Scan for the cell matching the given text and deliver its (x, y) coordinate at center. 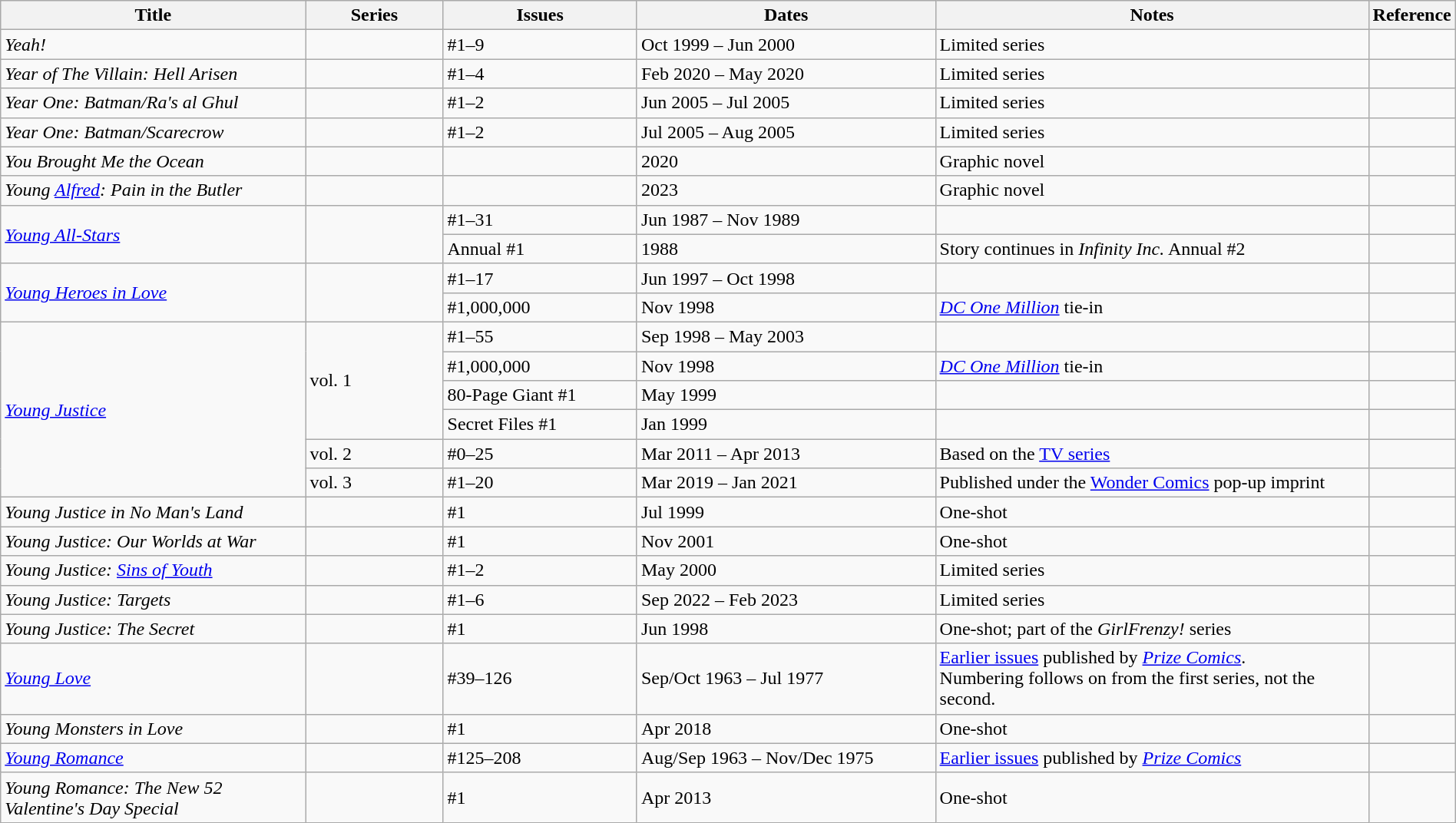
Sep 1998 – May 2003 (786, 336)
Series (375, 15)
Jun 2005 – Jul 2005 (786, 103)
vol. 3 (375, 483)
Nov 2001 (786, 541)
Young Monsters in Love (154, 729)
Jan 1999 (786, 425)
Jun 1987 – Nov 1989 (786, 220)
#0–25 (540, 454)
Young Justice (154, 409)
#1–31 (540, 220)
Sep 2022 – Feb 2023 (786, 600)
vol. 2 (375, 454)
Young Love (154, 679)
Year One: Batman/Scarecrow (154, 132)
Feb 2020 – May 2020 (786, 74)
2020 (786, 161)
Notes (1152, 15)
Dates (786, 15)
Oct 1999 – Jun 2000 (786, 45)
Young Justice: Sins of Youth (154, 570)
You Brought Me the Ocean (154, 161)
Story continues in Infinity Inc. Annual #2 (1152, 249)
Title (154, 15)
Jun 1998 (786, 629)
Jun 1997 – Oct 1998 (786, 278)
Published under the Wonder Comics pop-up imprint (1152, 483)
Jul 1999 (786, 512)
#39–126 (540, 679)
Earlier issues published by Prize Comics (1152, 758)
#125–208 (540, 758)
Aug/Sep 1963 – Nov/Dec 1975 (786, 758)
Young Romance (154, 758)
#1–55 (540, 336)
Yeah! (154, 45)
#1–6 (540, 600)
Reference (1411, 15)
Young Romance: The New 52 Valentine's Day Special (154, 797)
Young Justice in No Man's Land (154, 512)
Young Heroes in Love (154, 293)
#1–17 (540, 278)
#1–20 (540, 483)
1988 (786, 249)
One-shot; part of the GirlFrenzy! series (1152, 629)
Based on the TV series (1152, 454)
Young Alfred: Pain in the Butler (154, 190)
2023 (786, 190)
Apr 2013 (786, 797)
Issues (540, 15)
vol. 1 (375, 380)
Mar 2019 – Jan 2021 (786, 483)
May 1999 (786, 395)
Young Justice: Our Worlds at War (154, 541)
May 2000 (786, 570)
Year One: Batman/Ra's al Ghul (154, 103)
Annual #1 (540, 249)
80-Page Giant #1 (540, 395)
Young Justice: The Secret (154, 629)
Mar 2011 – Apr 2013 (786, 454)
Young All-Stars (154, 234)
Year of The Villain: Hell Arisen (154, 74)
#1–9 (540, 45)
#1–4 (540, 74)
Young Justice: Targets (154, 600)
Jul 2005 – Aug 2005 (786, 132)
Secret Files #1 (540, 425)
Apr 2018 (786, 729)
Sep/Oct 1963 – Jul 1977 (786, 679)
Earlier issues published by Prize Comics.Numbering follows on from the first series, not the second. (1152, 679)
